Provide the (x, y) coordinate of the cell's center where the given text is located.  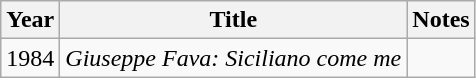
Year (30, 20)
Title (234, 20)
Notes (441, 20)
Giuseppe Fava: Siciliano come me (234, 58)
1984 (30, 58)
